Output the (X, Y) coordinate of the center of the cell containing the given text.  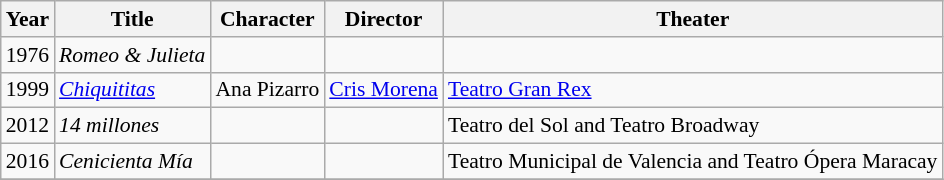
2012 (28, 126)
Theater (693, 19)
Year (28, 19)
1999 (28, 90)
1976 (28, 55)
Cenicienta Mía (132, 162)
Teatro Gran Rex (693, 90)
2016 (28, 162)
Character (267, 19)
Chiquititas (132, 90)
14 millones (132, 126)
Romeo & Julieta (132, 55)
Teatro Municipal de Valencia and Teatro Ópera Maracay (693, 162)
Cris Morena (384, 90)
Ana Pizarro (267, 90)
Title (132, 19)
Teatro del Sol and Teatro Broadway (693, 126)
Director (384, 19)
